Scan for the cell matching the given text and deliver its (x, y) coordinate at center. 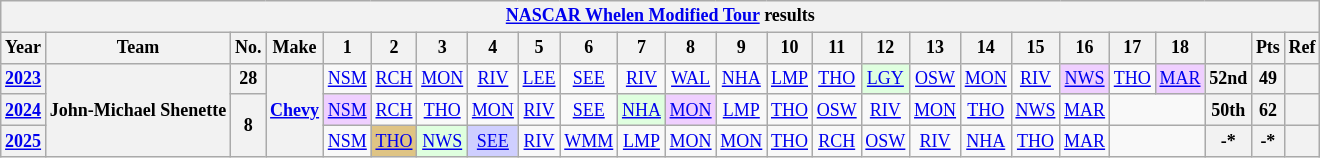
Make (295, 48)
28 (248, 78)
11 (836, 48)
WMM (589, 140)
John-Michael Shenette (138, 110)
62 (1268, 110)
NASCAR Whelen Modified Tour results (660, 16)
49 (1268, 78)
50th (1228, 110)
Team (138, 48)
2 (394, 48)
12 (886, 48)
2023 (24, 78)
15 (1036, 48)
Chevy (295, 110)
18 (1180, 48)
Ref (1302, 48)
Pts (1268, 48)
9 (742, 48)
Year (24, 48)
10 (790, 48)
52nd (1228, 78)
2024 (24, 110)
5 (539, 48)
1 (347, 48)
7 (642, 48)
16 (1085, 48)
2025 (24, 140)
6 (589, 48)
13 (936, 48)
4 (494, 48)
LGY (886, 78)
14 (986, 48)
No. (248, 48)
LEE (539, 78)
3 (442, 48)
17 (1132, 48)
WAL (690, 78)
